Find where the given text appears and provide that cell's center as (X, Y) coordinate. 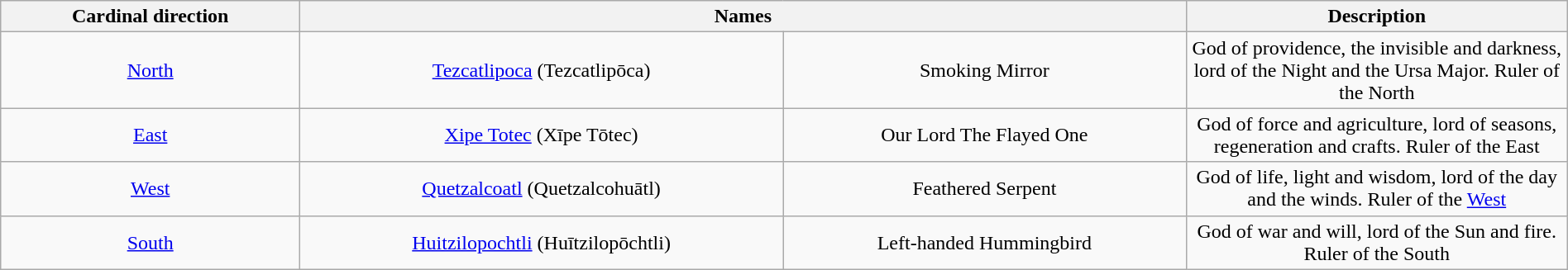
East (151, 135)
Cardinal direction (151, 17)
Left-handed Hummingbird (985, 243)
Tezcatlipoca (Tezcatlipōca) (542, 70)
Names (743, 17)
Smoking Mirror (985, 70)
Feathered Serpent (985, 188)
Our Lord The Flayed One (985, 135)
Huitzilopochtli (Huītzilopōchtli) (542, 243)
South (151, 243)
God of war and will, lord of the Sun and fire. Ruler of the South (1376, 243)
God of life, light and wisdom, lord of the day and the winds. Ruler of the West (1376, 188)
North (151, 70)
God of providence, the invisible and darkness, lord of the Night and the Ursa Major. Ruler of the North (1376, 70)
Description (1376, 17)
West (151, 188)
Xipe Totec (Xīpe Tōtec) (542, 135)
Quetzalcoatl (Quetzalcohuātl) (542, 188)
God of force and agriculture, lord of seasons, regeneration and crafts. Ruler of the East (1376, 135)
